Find where the given text appears and provide that cell's center as (X, Y) coordinate. 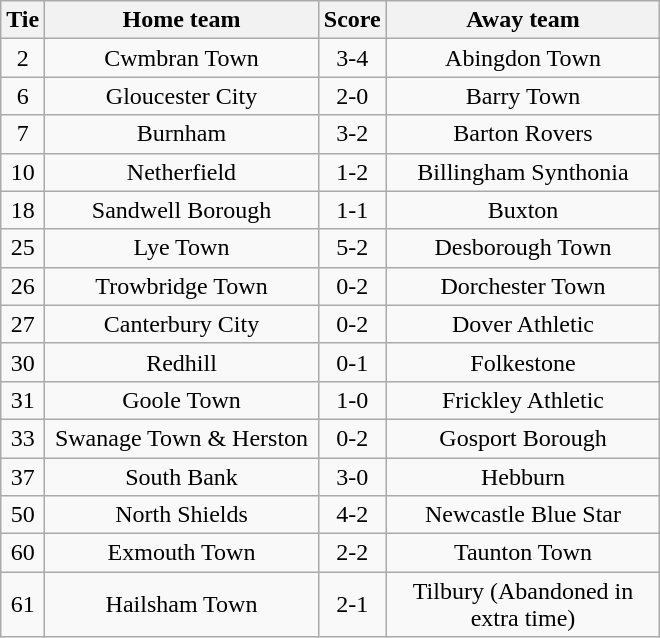
South Bank (182, 477)
Abingdon Town (523, 58)
Barry Town (523, 96)
Desborough Town (523, 248)
North Shields (182, 515)
Burnham (182, 134)
18 (23, 210)
Gosport Borough (523, 438)
6 (23, 96)
Score (352, 20)
1-1 (352, 210)
33 (23, 438)
60 (23, 553)
Away team (523, 20)
Dover Athletic (523, 324)
Buxton (523, 210)
4-2 (352, 515)
30 (23, 362)
10 (23, 172)
1-0 (352, 400)
Tie (23, 20)
Home team (182, 20)
3-0 (352, 477)
Goole Town (182, 400)
Exmouth Town (182, 553)
Sandwell Borough (182, 210)
25 (23, 248)
Cwmbran Town (182, 58)
Canterbury City (182, 324)
1-2 (352, 172)
61 (23, 604)
3-2 (352, 134)
31 (23, 400)
2-0 (352, 96)
2-1 (352, 604)
Frickley Athletic (523, 400)
Netherfield (182, 172)
Redhill (182, 362)
Billingham Synthonia (523, 172)
2 (23, 58)
Hailsham Town (182, 604)
7 (23, 134)
Trowbridge Town (182, 286)
Dorchester Town (523, 286)
Lye Town (182, 248)
Swanage Town & Herston (182, 438)
0-1 (352, 362)
Gloucester City (182, 96)
2-2 (352, 553)
Hebburn (523, 477)
3-4 (352, 58)
Barton Rovers (523, 134)
Taunton Town (523, 553)
Folkestone (523, 362)
Tilbury (Abandoned in extra time) (523, 604)
Newcastle Blue Star (523, 515)
26 (23, 286)
5-2 (352, 248)
50 (23, 515)
27 (23, 324)
37 (23, 477)
